Search for the cell housing the specified text and yield its (X, Y) center coordinate. 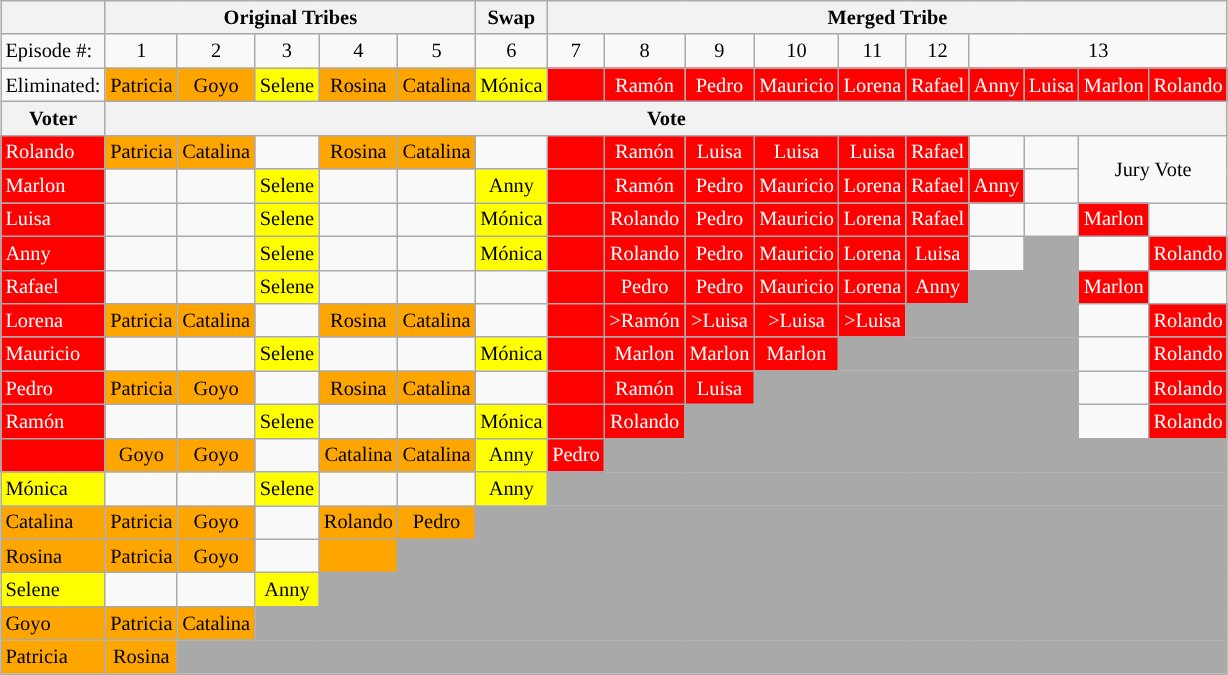
Original Tribes (290, 18)
5 (437, 51)
Swap (511, 18)
13 (1098, 51)
4 (358, 51)
10 (796, 51)
3 (287, 51)
>Ramón (645, 321)
Episode #: (54, 51)
Eliminated: (54, 85)
12 (938, 51)
7 (576, 51)
6 (511, 51)
1 (141, 51)
Merged Tribe (887, 18)
2 (216, 51)
9 (720, 51)
11 (872, 51)
Vote (666, 119)
Voter (54, 119)
Jury Vote (1153, 168)
8 (645, 51)
